Capture the cell that displays the provided text and extract its [X, Y] central coordinate. 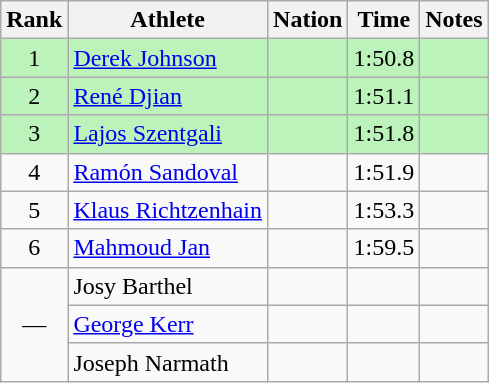
— [34, 324]
Time [384, 20]
Klaus Richtzenhain [168, 210]
René Djian [168, 96]
1:51.8 [384, 134]
1:50.8 [384, 58]
1:51.9 [384, 172]
1:59.5 [384, 248]
6 [34, 248]
Joseph Narmath [168, 362]
George Kerr [168, 324]
Nation [308, 20]
5 [34, 210]
Derek Johnson [168, 58]
Ramón Sandoval [168, 172]
Lajos Szentgali [168, 134]
1 [34, 58]
Athlete [168, 20]
Josy Barthel [168, 286]
Rank [34, 20]
Mahmoud Jan [168, 248]
3 [34, 134]
1:51.1 [384, 96]
Notes [454, 20]
4 [34, 172]
2 [34, 96]
1:53.3 [384, 210]
